Locate the cell with the specified text and output its [x, y] center coordinate. 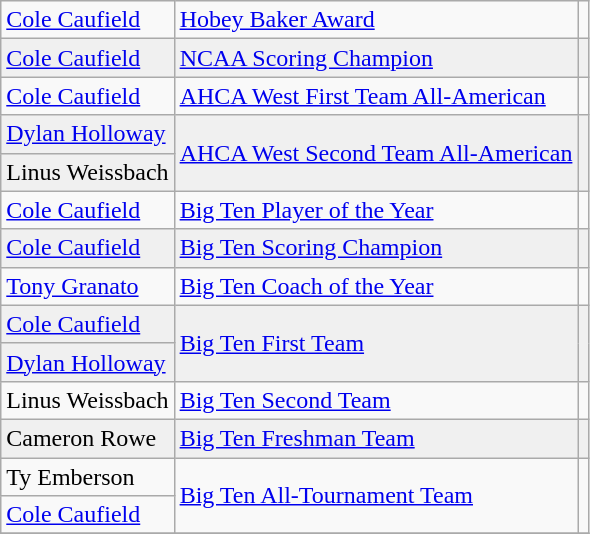
NCAA Scoring Champion [376, 58]
Hobey Baker Award [376, 20]
Ty Emberson [88, 477]
Big Ten Second Team [376, 400]
Tony Granato [88, 286]
Big Ten Coach of the Year [376, 286]
AHCA West Second Team All-American [376, 153]
Cameron Rowe [88, 438]
Big Ten All-Tournament Team [376, 496]
Big Ten Scoring Champion [376, 248]
Big Ten Freshman Team [376, 438]
Big Ten Player of the Year [376, 210]
Big Ten First Team [376, 343]
AHCA West First Team All-American [376, 96]
